Search for the cell housing the specified text and yield its (x, y) center coordinate. 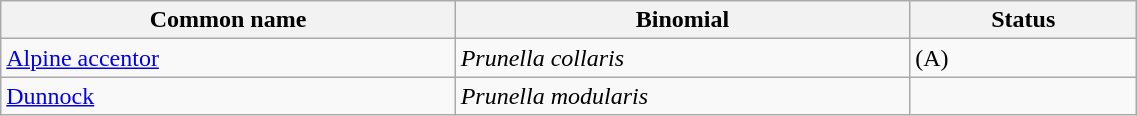
(A) (1024, 58)
Prunella collaris (682, 58)
Dunnock (228, 96)
Prunella modularis (682, 96)
Binomial (682, 20)
Common name (228, 20)
Alpine accentor (228, 58)
Status (1024, 20)
